Scan for the cell matching the given text and deliver its (x, y) coordinate at center. 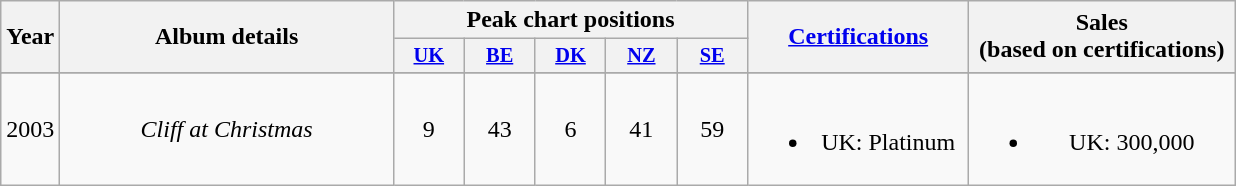
BE (500, 56)
Album details (227, 37)
Certifications (858, 37)
UK (428, 56)
Cliff at Christmas (227, 128)
6 (570, 128)
DK (570, 56)
41 (642, 128)
2003 (30, 128)
Year (30, 37)
59 (712, 128)
UK: 300,000 (1102, 128)
43 (500, 128)
SE (712, 56)
Peak chart positions (570, 20)
UK: Platinum (858, 128)
NZ (642, 56)
9 (428, 128)
Sales (based on certifications) (1102, 37)
